For the text-containing cell, return its midpoint in (x, y) coordinate format. 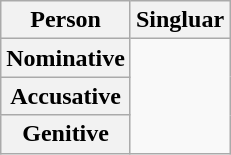
Singluar (180, 20)
Nominative (66, 58)
Person (66, 20)
Genitive (66, 134)
Accusative (66, 96)
